Determine the [X, Y] coordinate at the center of the cell enclosing the given text.  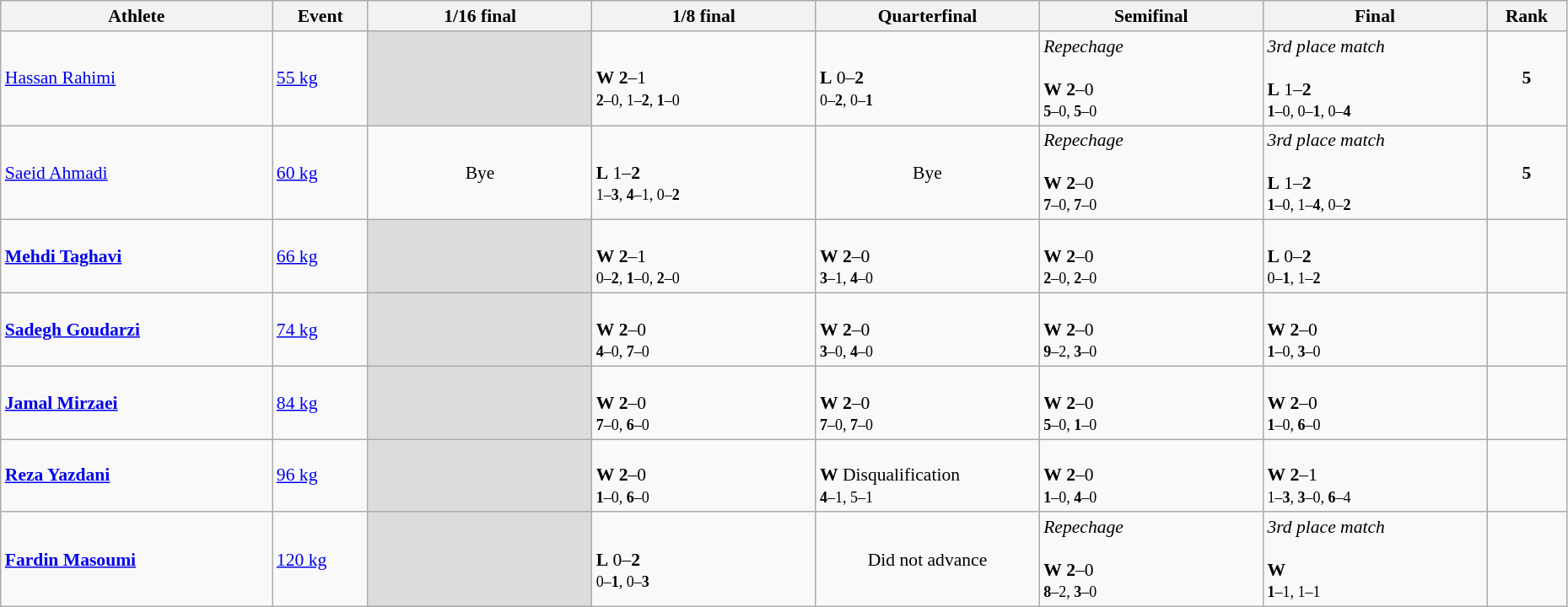
RepechageW 2–05–0, 5–0 [1150, 78]
L 0–20–2, 0–1 [928, 78]
W 2–07–0, 6–0 [703, 403]
60 kg [321, 173]
Sadegh Goudarzi [137, 330]
3rd place matchL 1–21–0, 0–1, 0–4 [1375, 78]
W 2–03–1, 4–0 [928, 256]
L 0–20–1, 1–2 [1375, 256]
84 kg [321, 403]
W Disqualification4–1, 5–1 [928, 475]
Saeid Ahmadi [137, 173]
RepechageW 2–07–0, 7–0 [1150, 173]
W 2–12–0, 1–2, 1–0 [703, 78]
96 kg [321, 475]
W 2–10–2, 1–0, 2–0 [703, 256]
Reza Yazdani [137, 475]
3rd place matchL 1–21–0, 1–4, 0–2 [1375, 173]
RepechageW 2–08–2, 3–0 [1150, 560]
W 2–01–0, 3–0 [1375, 330]
55 kg [321, 78]
66 kg [321, 256]
3rd place matchW 1–1, 1–1 [1375, 560]
W 2–03–0, 4–0 [928, 330]
1/8 final [703, 16]
120 kg [321, 560]
W 2–01–0, 4–0 [1150, 475]
Mehdi Taghavi [137, 256]
L 0–20–1, 0–3 [703, 560]
W 2–11–3, 3–0, 6–4 [1375, 475]
Fardin Masoumi [137, 560]
Rank [1527, 16]
Semifinal [1150, 16]
1/16 final [479, 16]
Did not advance [928, 560]
74 kg [321, 330]
L 1–21–3, 4–1, 0–2 [703, 173]
W 2–04–0, 7–0 [703, 330]
W 2–05–0, 1–0 [1150, 403]
Jamal Mirzaei [137, 403]
Quarterfinal [928, 16]
W 2–07–0, 7–0 [928, 403]
Athlete [137, 16]
Final [1375, 16]
Hassan Rahimi [137, 78]
W 2–09–2, 3–0 [1150, 330]
W 2–02–0, 2–0 [1150, 256]
Event [321, 16]
